Pinpoint the cell where the given text exists, returning its [x, y] midpoint coordinate. 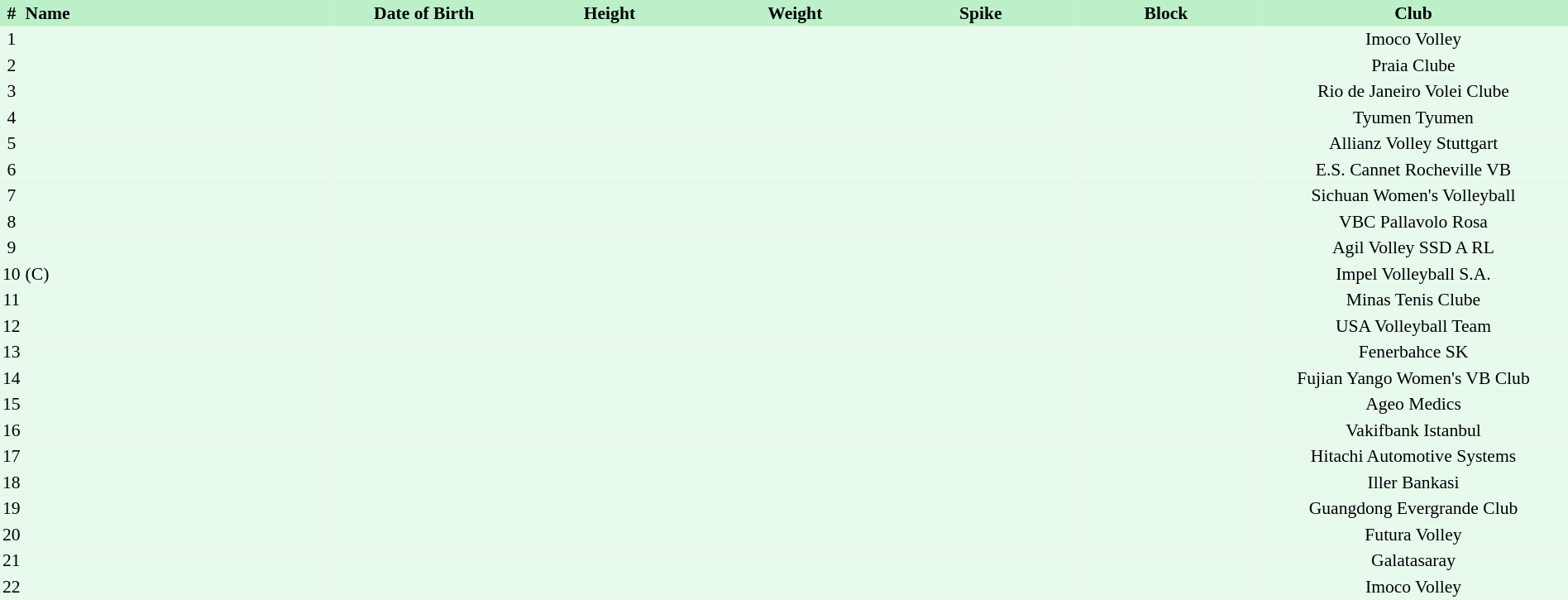
E.S. Cannet Rocheville VB [1413, 170]
22 [12, 587]
20 [12, 535]
17 [12, 457]
Praia Clube [1413, 65]
21 [12, 561]
Date of Birth [424, 13]
Club [1413, 13]
15 [12, 404]
Weight [795, 13]
Hitachi Automotive Systems [1413, 457]
11 [12, 300]
3 [12, 91]
Fujian Yango Women's VB Club [1413, 378]
9 [12, 248]
4 [12, 118]
8 [12, 222]
10 [12, 274]
# [12, 13]
Fenerbahce SK [1413, 353]
16 [12, 430]
Tyumen Tyumen [1413, 118]
Iller Bankasi [1413, 482]
Vakifbank Istanbul [1413, 430]
Block [1166, 13]
(C) [177, 274]
14 [12, 378]
Sichuan Women's Volleyball [1413, 195]
Impel Volleyball S.A. [1413, 274]
Futura Volley [1413, 535]
VBC Pallavolo Rosa [1413, 222]
Name [177, 13]
7 [12, 195]
18 [12, 482]
1 [12, 40]
12 [12, 326]
Minas Tenis Clube [1413, 300]
5 [12, 144]
Rio de Janeiro Volei Clube [1413, 91]
Ageo Medics [1413, 404]
Height [610, 13]
Spike [981, 13]
19 [12, 508]
Guangdong Evergrande Club [1413, 508]
Agil Volley SSD A RL [1413, 248]
USA Volleyball Team [1413, 326]
Galatasaray [1413, 561]
6 [12, 170]
2 [12, 65]
Allianz Volley Stuttgart [1413, 144]
13 [12, 353]
